Capture the cell that displays the provided text and extract its (X, Y) central coordinate. 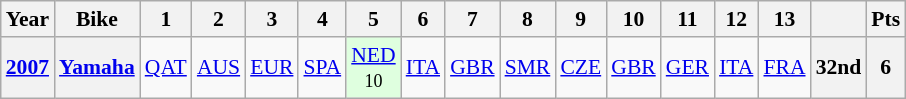
2007 (28, 68)
2 (218, 19)
5 (373, 19)
EUR (272, 68)
3 (272, 19)
SPA (322, 68)
4 (322, 19)
1 (166, 19)
32nd (839, 68)
SMR (528, 68)
Pts (886, 19)
11 (688, 19)
Year (28, 19)
13 (784, 19)
QAT (166, 68)
10 (634, 19)
Bike (97, 19)
7 (472, 19)
12 (736, 19)
8 (528, 19)
9 (580, 19)
CZE (580, 68)
Yamaha (97, 68)
GER (688, 68)
FRA (784, 68)
AUS (218, 68)
NED10 (373, 68)
